Detect which cell encompasses the target text, then output its (X, Y) center coordinate. 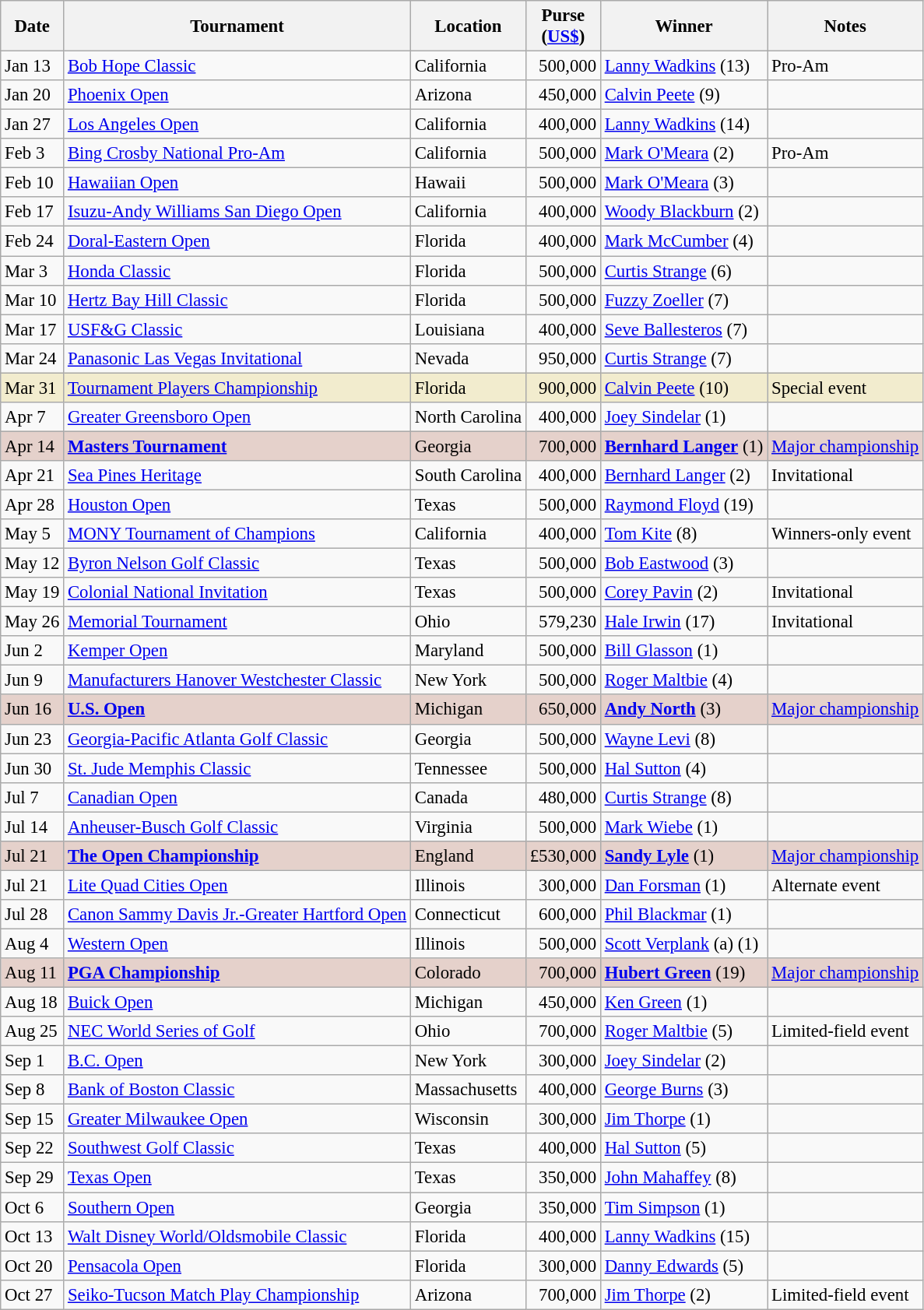
Hal Sutton (4) (683, 768)
Jim Thorpe (2) (683, 1294)
Roger Maltbie (5) (683, 1031)
Date (33, 26)
Aug 4 (33, 943)
Hertz Bay Hill Classic (237, 300)
May 26 (33, 622)
Alternate event (845, 885)
Maryland (468, 651)
Pensacola Open (237, 1266)
Lanny Wadkins (13) (683, 66)
U.S. Open (237, 710)
Danny Edwards (5) (683, 1266)
Sep 1 (33, 1061)
Hawaiian Open (237, 183)
480,000 (563, 797)
950,000 (563, 358)
Jim Thorpe (1) (683, 1119)
Feb 10 (33, 183)
Isuzu-Andy Williams San Diego Open (237, 212)
Jun 2 (33, 651)
Byron Nelson Golf Classic (237, 564)
Bob Eastwood (3) (683, 564)
May 19 (33, 592)
Hale Irwin (17) (683, 622)
Mark McCumber (4) (683, 241)
Dan Forsman (1) (683, 885)
Memorial Tournament (237, 622)
Andy North (3) (683, 710)
579,230 (563, 622)
Aug 11 (33, 973)
Seiko-Tucson Match Play Championship (237, 1294)
Jun 16 (33, 710)
Jan 13 (33, 66)
Oct 20 (33, 1266)
Bob Hope Classic (237, 66)
Jan 20 (33, 95)
Georgia-Pacific Atlanta Golf Classic (237, 739)
Phil Blackmar (1) (683, 915)
Tennessee (468, 768)
Virginia (468, 827)
Canadian Open (237, 797)
Sep 15 (33, 1119)
Sep 8 (33, 1090)
Ken Green (1) (683, 1003)
Fuzzy Zoeller (7) (683, 300)
Houston Open (237, 504)
Colonial National Invitation (237, 592)
Tournament Players Championship (237, 388)
Mar 31 (33, 388)
Manufacturers Hanover Westchester Classic (237, 680)
Tom Kite (8) (683, 534)
Kemper Open (237, 651)
The Open Championship (237, 856)
Hubert Green (19) (683, 973)
Lanny Wadkins (15) (683, 1236)
Purse(US$) (563, 26)
Corey Pavin (2) (683, 592)
Calvin Peete (9) (683, 95)
Raymond Floyd (19) (683, 504)
Texas Open (237, 1178)
Sea Pines Heritage (237, 476)
Location (468, 26)
Winner (683, 26)
Special event (845, 388)
Curtis Strange (7) (683, 358)
PGA Championship (237, 973)
Louisiana (468, 329)
Notes (845, 26)
Tournament (237, 26)
Curtis Strange (6) (683, 271)
Mark Wiebe (1) (683, 827)
Mar 3 (33, 271)
Aug 25 (33, 1031)
Wayne Levi (8) (683, 739)
Jul 14 (33, 827)
Calvin Peete (10) (683, 388)
Woody Blackburn (2) (683, 212)
George Burns (3) (683, 1090)
£530,000 (563, 856)
Masters Tournament (237, 446)
May 12 (33, 564)
Wisconsin (468, 1119)
South Carolina (468, 476)
Bernhard Langer (1) (683, 446)
Aug 18 (33, 1003)
Jun 9 (33, 680)
St. Jude Memphis Classic (237, 768)
Greater Milwaukee Open (237, 1119)
Connecticut (468, 915)
Nevada (468, 358)
600,000 (563, 915)
Southwest Golf Classic (237, 1148)
Apr 28 (33, 504)
Colorado (468, 973)
Jul 7 (33, 797)
Phoenix Open (237, 95)
Lite Quad Cities Open (237, 885)
Sep 29 (33, 1178)
May 5 (33, 534)
Panasonic Las Vegas Invitational (237, 358)
England (468, 856)
Jul 28 (33, 915)
NEC World Series of Golf (237, 1031)
Sep 22 (33, 1148)
Walt Disney World/Oldsmobile Classic (237, 1236)
Oct 13 (33, 1236)
Canon Sammy Davis Jr.-Greater Hartford Open (237, 915)
Bill Glasson (1) (683, 651)
Massachusetts (468, 1090)
Los Angeles Open (237, 125)
Bernhard Langer (2) (683, 476)
Mark O'Meara (3) (683, 183)
Bing Crosby National Pro-Am (237, 153)
900,000 (563, 388)
Curtis Strange (8) (683, 797)
Hal Sutton (5) (683, 1148)
Western Open (237, 943)
Feb 24 (33, 241)
Feb 17 (33, 212)
Joey Sindelar (1) (683, 417)
Joey Sindelar (2) (683, 1061)
Bank of Boston Classic (237, 1090)
Lanny Wadkins (14) (683, 125)
Canada (468, 797)
Apr 14 (33, 446)
Jun 23 (33, 739)
Mark O'Meara (2) (683, 153)
North Carolina (468, 417)
Southern Open (237, 1207)
Mar 10 (33, 300)
650,000 (563, 710)
Jun 30 (33, 768)
B.C. Open (237, 1061)
MONY Tournament of Champions (237, 534)
Jan 27 (33, 125)
Feb 3 (33, 153)
Oct 6 (33, 1207)
Mar 24 (33, 358)
Doral-Eastern Open (237, 241)
Roger Maltbie (4) (683, 680)
Tim Simpson (1) (683, 1207)
Apr 7 (33, 417)
Seve Ballesteros (7) (683, 329)
John Mahaffey (8) (683, 1178)
Oct 27 (33, 1294)
Honda Classic (237, 271)
Sandy Lyle (1) (683, 856)
USF&G Classic (237, 329)
Buick Open (237, 1003)
Scott Verplank (a) (1) (683, 943)
Apr 21 (33, 476)
Greater Greensboro Open (237, 417)
Hawaii (468, 183)
Winners-only event (845, 534)
Anheuser-Busch Golf Classic (237, 827)
Mar 17 (33, 329)
